Scan for the cell matching the given text and deliver its (X, Y) coordinate at center. 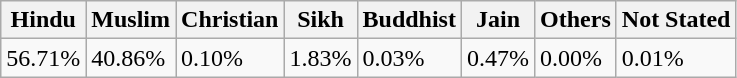
Buddhist (409, 20)
Others (576, 20)
0.00% (576, 58)
0.01% (676, 58)
Muslim (131, 20)
Jain (498, 20)
0.47% (498, 58)
0.10% (230, 58)
Not Stated (676, 20)
1.83% (320, 58)
Christian (230, 20)
Sikh (320, 20)
40.86% (131, 58)
0.03% (409, 58)
Hindu (44, 20)
56.71% (44, 58)
